Output the [x, y] coordinate of the center of the cell containing the given text.  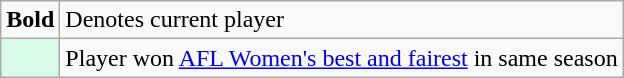
Denotes current player [342, 20]
Bold [30, 20]
Player won AFL Women's best and fairest in same season [342, 58]
